From the cell containing the given text, extract its center point as [X, Y] coordinate. 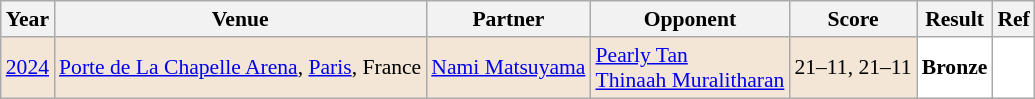
Score [852, 19]
21–11, 21–11 [852, 68]
Venue [240, 19]
Year [28, 19]
Partner [508, 19]
Porte de La Chapelle Arena, Paris, France [240, 68]
Pearly Tan Thinaah Muralitharan [690, 68]
Nami Matsuyama [508, 68]
Opponent [690, 19]
Result [955, 19]
Bronze [955, 68]
2024 [28, 68]
Ref [1013, 19]
